Detect which cell encompasses the target text, then output its [X, Y] center coordinate. 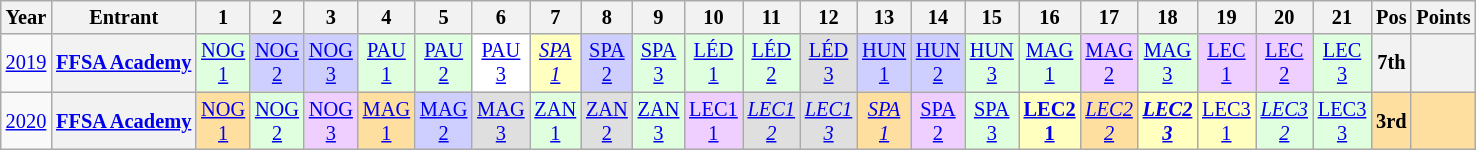
15 [992, 17]
14 [938, 17]
LEC33 [1342, 121]
ZAN1 [556, 121]
LÉD1 [713, 63]
2 [277, 17]
LEC23 [1168, 121]
10 [713, 17]
18 [1168, 17]
4 [386, 17]
PAU2 [444, 63]
HUN3 [992, 63]
3rd [1391, 121]
5 [444, 17]
HUN1 [884, 63]
PAU3 [500, 63]
11 [772, 17]
LÉD2 [772, 63]
Entrant [124, 17]
PAU1 [386, 63]
LEC11 [713, 121]
LEC2 [1284, 63]
LEC13 [828, 121]
LEC32 [1284, 121]
2020 [26, 121]
LEC1 [1226, 63]
8 [607, 17]
21 [1342, 17]
LEC22 [1108, 121]
ZAN3 [659, 121]
17 [1108, 17]
19 [1226, 17]
Points [1443, 17]
12 [828, 17]
Pos [1391, 17]
20 [1284, 17]
6 [500, 17]
1 [223, 17]
LEC12 [772, 121]
2019 [26, 63]
Year [26, 17]
LÉD3 [828, 63]
3 [331, 17]
LEC3 [1342, 63]
LEC21 [1050, 121]
HUN2 [938, 63]
7 [556, 17]
ZAN2 [607, 121]
LEC31 [1226, 121]
7th [1391, 63]
16 [1050, 17]
9 [659, 17]
13 [884, 17]
